Scan for the cell matching the given text and deliver its (X, Y) coordinate at center. 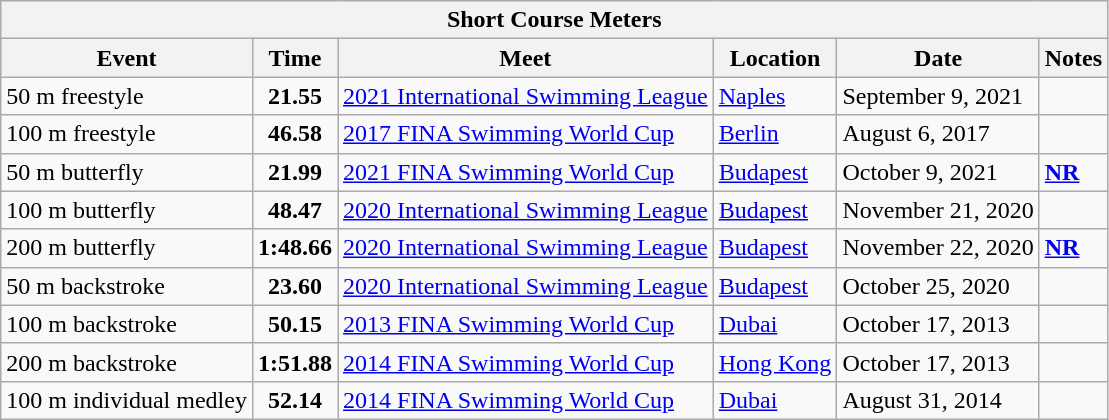
September 9, 2021 (938, 96)
100 m backstroke (127, 324)
200 m backstroke (127, 362)
2017 FINA Swimming World Cup (526, 134)
Time (294, 58)
1:48.66 (294, 248)
21.55 (294, 96)
August 6, 2017 (938, 134)
Short Course Meters (554, 20)
2013 FINA Swimming World Cup (526, 324)
48.47 (294, 210)
Event (127, 58)
Meet (526, 58)
2021 International Swimming League (526, 96)
November 22, 2020 (938, 248)
Date (938, 58)
2021 FINA Swimming World Cup (526, 172)
Notes (1073, 58)
August 31, 2014 (938, 400)
Hong Kong (775, 362)
October 9, 2021 (938, 172)
November 21, 2020 (938, 210)
Location (775, 58)
50 m freestyle (127, 96)
100 m freestyle (127, 134)
200 m butterfly (127, 248)
46.58 (294, 134)
Berlin (775, 134)
21.99 (294, 172)
50 m butterfly (127, 172)
100 m individual medley (127, 400)
23.60 (294, 286)
1:51.88 (294, 362)
Naples (775, 96)
52.14 (294, 400)
50.15 (294, 324)
50 m backstroke (127, 286)
October 25, 2020 (938, 286)
100 m butterfly (127, 210)
